Return [x, y] of the center of cell containing provided text 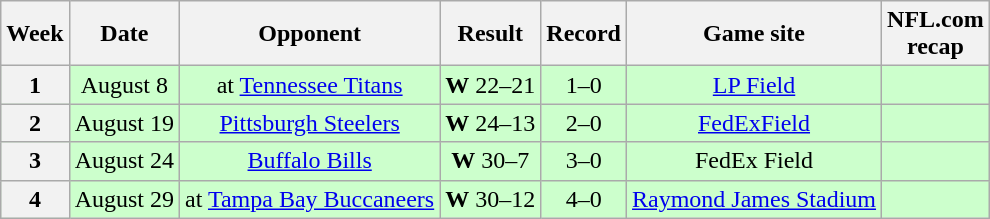
August 24 [124, 161]
at Tampa Bay Buccaneers [310, 199]
4–0 [584, 199]
W 24–13 [490, 123]
4 [35, 199]
FedExField [754, 123]
FedEx Field [754, 161]
August 19 [124, 123]
2 [35, 123]
W 30–12 [490, 199]
Record [584, 34]
Date [124, 34]
1–0 [584, 85]
W 30–7 [490, 161]
Result [490, 34]
1 [35, 85]
LP Field [754, 85]
Pittsburgh Steelers [310, 123]
at Tennessee Titans [310, 85]
August 29 [124, 199]
2–0 [584, 123]
Week [35, 34]
3–0 [584, 161]
NFL.comrecap [936, 34]
August 8 [124, 85]
3 [35, 161]
Buffalo Bills [310, 161]
Opponent [310, 34]
Game site [754, 34]
W 22–21 [490, 85]
Raymond James Stadium [754, 199]
